Output the (X, Y) coordinate of the center of the cell containing the given text.  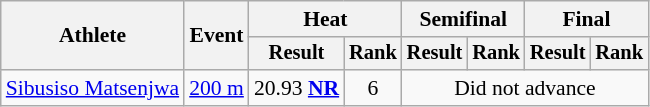
Event (216, 36)
Athlete (92, 36)
Did not advance (525, 88)
Final (586, 19)
6 (373, 88)
200 m (216, 88)
Sibusiso Matsenjwa (92, 88)
Semifinal (464, 19)
20.93 NR (296, 88)
Heat (326, 19)
